Extract the [X, Y] coordinate from the center of the cell holding the provided text.  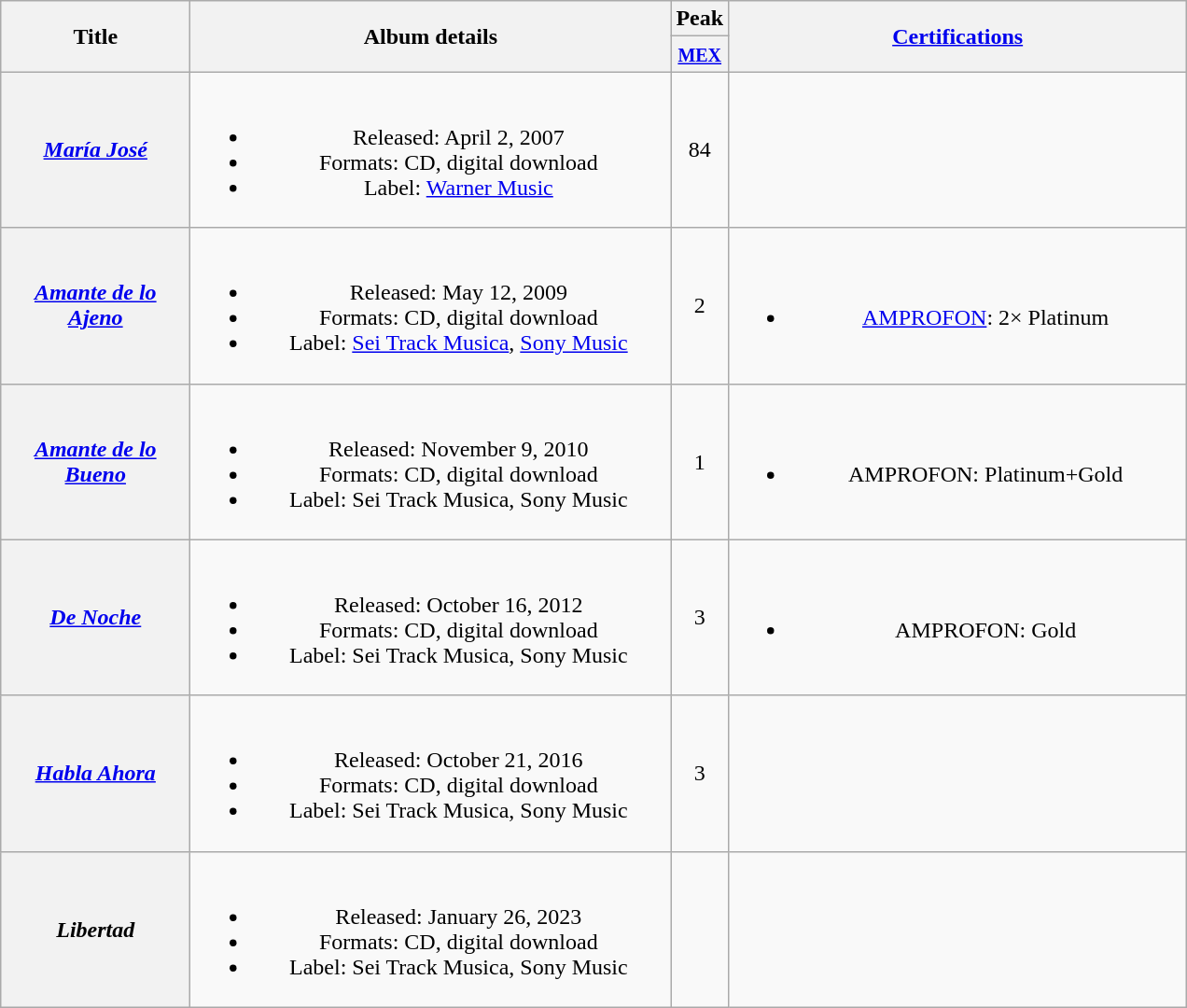
84 [700, 149]
Released: April 2, 2007Formats: CD, digital downloadLabel: Warner Music [431, 149]
Habla Ahora [95, 773]
Peak [700, 19]
1 [700, 461]
Certifications [957, 36]
Released: May 12, 2009Formats: CD, digital downloadLabel: Sei Track Musica, Sony Music [431, 306]
Libertad [95, 930]
MEX [700, 54]
Amante de lo Bueno [95, 461]
Title [95, 36]
AMPROFON: Gold [957, 618]
María José [95, 149]
Album details [431, 36]
2 [700, 306]
Released: November 9, 2010Formats: CD, digital downloadLabel: Sei Track Musica, Sony Music [431, 461]
AMPROFON: Platinum+Gold [957, 461]
Amante de lo Ajeno [95, 306]
Released: October 21, 2016Formats: CD, digital downloadLabel: Sei Track Musica, Sony Music [431, 773]
AMPROFON: 2× Platinum [957, 306]
Released: October 16, 2012Formats: CD, digital downloadLabel: Sei Track Musica, Sony Music [431, 618]
De Noche [95, 618]
Released: January 26, 2023Formats: CD, digital downloadLabel: Sei Track Musica, Sony Music [431, 930]
